Provide the (x, y) coordinate of the cell's center where the given text is located.  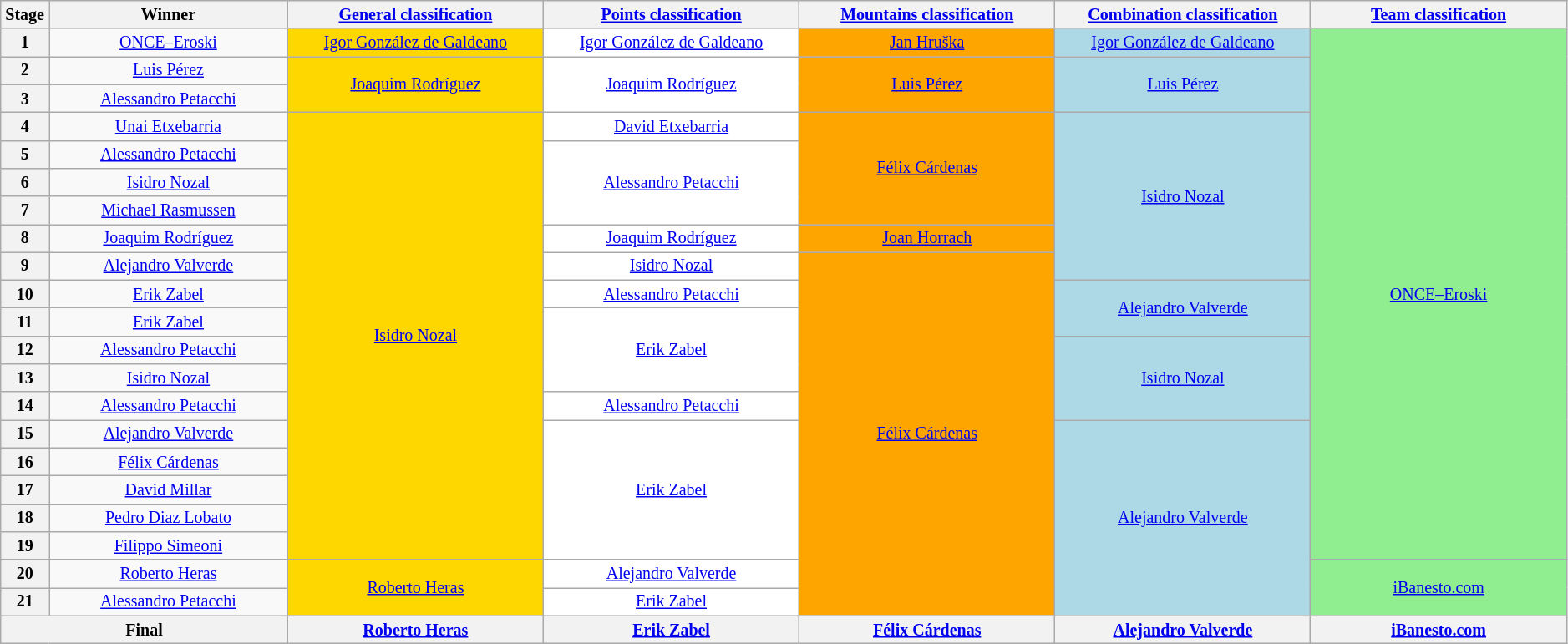
Points classification (671, 15)
Filippo Simeoni (169, 546)
Pedro Diaz Lobato (169, 518)
2 (25, 70)
17 (25, 489)
18 (25, 518)
6 (25, 182)
5 (25, 154)
Combination classification (1183, 15)
19 (25, 546)
David Etxebarria (671, 127)
16 (25, 463)
11 (25, 322)
13 (25, 378)
14 (25, 406)
15 (25, 434)
Team classification (1439, 15)
Michael Rasmussen (169, 210)
10 (25, 294)
General classification (415, 15)
Stage (25, 15)
4 (25, 127)
Winner (169, 15)
Unai Etxebarria (169, 127)
7 (25, 210)
9 (25, 266)
David Millar (169, 489)
1 (25, 43)
Joan Horrach (927, 239)
Final (145, 630)
Mountains classification (927, 15)
20 (25, 573)
3 (25, 99)
21 (25, 601)
Jan Hruška (927, 43)
8 (25, 239)
12 (25, 351)
